Find where the given text appears and provide that cell's center as [X, Y] coordinate. 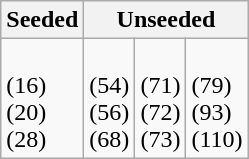
(54) (56) (68) [110, 98]
Seeded [42, 20]
(71) (72) (73) [160, 98]
Unseeded [166, 20]
(16) (20) (28) [42, 98]
(79) (93) (110) [217, 98]
